For the text-containing cell, return its midpoint in (x, y) coordinate format. 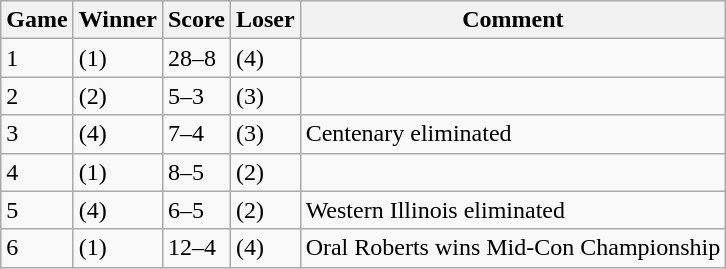
5–3 (196, 96)
Game (37, 20)
Score (196, 20)
7–4 (196, 134)
1 (37, 58)
6–5 (196, 210)
Loser (265, 20)
8–5 (196, 172)
3 (37, 134)
6 (37, 248)
Comment (513, 20)
5 (37, 210)
2 (37, 96)
4 (37, 172)
28–8 (196, 58)
Western Illinois eliminated (513, 210)
12–4 (196, 248)
Centenary eliminated (513, 134)
Oral Roberts wins Mid-Con Championship (513, 248)
Winner (118, 20)
